Return the (X, Y) coordinate for the center point of the cell that contains the specified text.  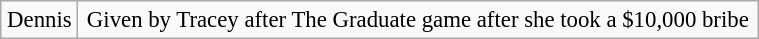
Given by Tracey after The Graduate game after she took a $10,000 bribe (418, 20)
Dennis (39, 20)
